Identify which cell holds the provided text, then report its (X, Y) central coordinate. 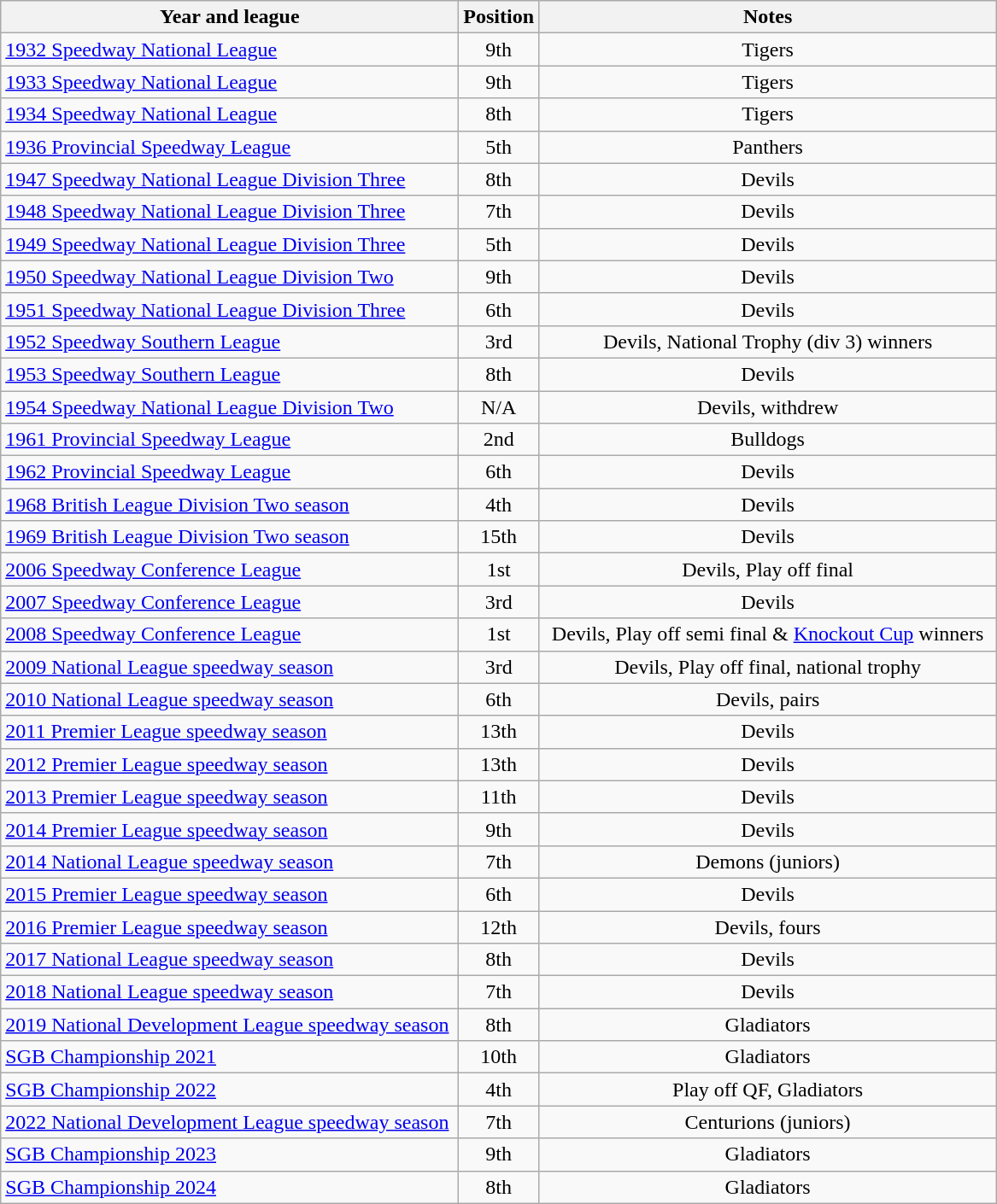
SGB Championship 2023 (230, 1154)
1948 Speedway National League Division Three (230, 212)
2014 National League speedway season (230, 862)
SGB Championship 2022 (230, 1090)
2010 National League speedway season (230, 699)
SGB Championship 2021 (230, 1057)
Year and league (230, 17)
1933 Speedway National League (230, 82)
Notes (768, 17)
1932 Speedway National League (230, 50)
11th (499, 797)
Centurions (juniors) (768, 1122)
Devils, Play off final (768, 570)
1951 Speedway National League Division Three (230, 309)
2006 Speedway Conference League (230, 570)
2008 Speedway Conference League (230, 634)
1947 Speedway National League Division Three (230, 179)
N/A (499, 407)
2015 Premier League speedway season (230, 894)
2011 Premier League speedway season (230, 732)
1952 Speedway Southern League (230, 342)
Devils, Play off final, national trophy (768, 667)
1934 Speedway National League (230, 114)
2nd (499, 440)
Devils, fours (768, 926)
SGB Championship 2024 (230, 1187)
2007 Speedway Conference League (230, 602)
2013 Premier League speedway season (230, 797)
Devils, National Trophy (div 3) winners (768, 342)
Devils, Play off semi final & Knockout Cup winners (768, 634)
2018 National League speedway season (230, 992)
1968 British League Division Two season (230, 505)
10th (499, 1057)
Demons (juniors) (768, 862)
2022 National Development League speedway season (230, 1122)
Devils, withdrew (768, 407)
1969 British League Division Two season (230, 537)
1950 Speedway National League Division Two (230, 277)
Bulldogs (768, 440)
15th (499, 537)
12th (499, 926)
1961 Provincial Speedway League (230, 440)
Devils, pairs (768, 699)
2017 National League speedway season (230, 960)
Panthers (768, 147)
2014 Premier League speedway season (230, 829)
1954 Speedway National League Division Two (230, 407)
2016 Premier League speedway season (230, 926)
1953 Speedway Southern League (230, 374)
2009 National League speedway season (230, 667)
2012 Premier League speedway season (230, 764)
Position (499, 17)
Play off QF, Gladiators (768, 1090)
2019 National Development League speedway season (230, 1025)
1962 Provincial Speedway League (230, 472)
1936 Provincial Speedway League (230, 147)
1949 Speedway National League Division Three (230, 244)
